From the cell containing the given text, extract its center point as (X, Y) coordinate. 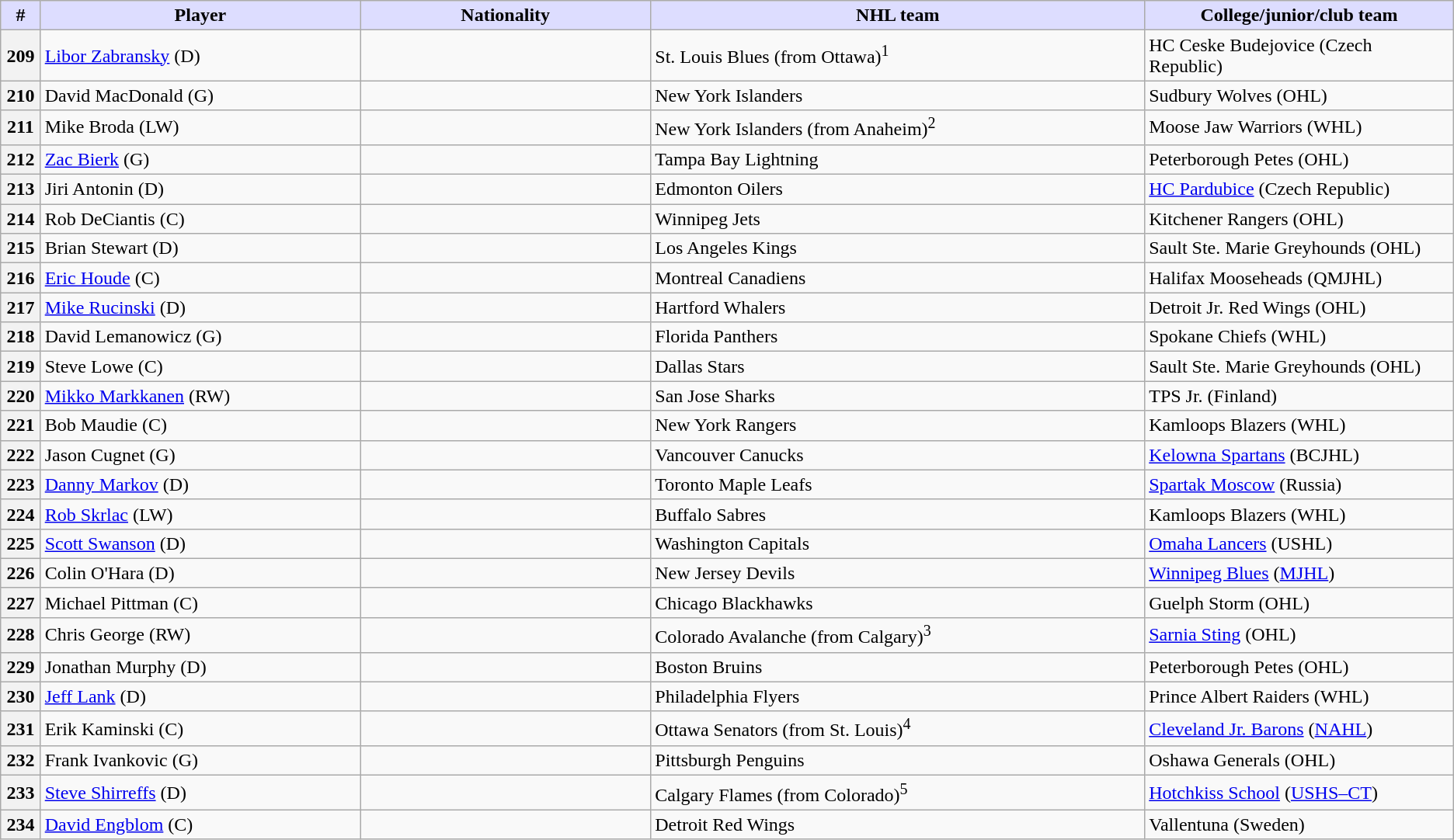
Ottawa Senators (from St. Louis)4 (898, 728)
Sudbury Wolves (OHL) (1299, 95)
Spartak Moscow (Russia) (1299, 484)
Winnipeg Blues (MJHL) (1299, 573)
Detroit Jr. Red Wings (OHL) (1299, 307)
223 (20, 484)
Vancouver Canucks (898, 455)
Jiri Antonin (D) (200, 189)
Steve Lowe (C) (200, 366)
Los Angeles Kings (898, 248)
Mikko Markkanen (RW) (200, 396)
HC Ceske Budejovice (Czech Republic) (1299, 56)
Oshawa Generals (OHL) (1299, 761)
TPS Jr. (Finland) (1299, 396)
228 (20, 635)
217 (20, 307)
226 (20, 573)
HC Pardubice (Czech Republic) (1299, 189)
Vallentuna (Sweden) (1299, 824)
Boston Bruins (898, 667)
NHL team (898, 16)
Libor Zabransky (D) (200, 56)
211 (20, 127)
233 (20, 793)
225 (20, 543)
Calgary Flames (from Colorado)5 (898, 793)
221 (20, 425)
Danny Markov (D) (200, 484)
Tampa Bay Lightning (898, 159)
Kelowna Spartans (BCJHL) (1299, 455)
Washington Capitals (898, 543)
Sarnia Sting (OHL) (1299, 635)
Bob Maudie (C) (200, 425)
224 (20, 514)
Erik Kaminski (C) (200, 728)
David MacDonald (G) (200, 95)
215 (20, 248)
Halifax Mooseheads (QMJHL) (1299, 278)
Chris George (RW) (200, 635)
Buffalo Sabres (898, 514)
Jonathan Murphy (D) (200, 667)
Chicago Blackhawks (898, 602)
Jason Cugnet (G) (200, 455)
229 (20, 667)
213 (20, 189)
Jeff Lank (D) (200, 696)
222 (20, 455)
210 (20, 95)
212 (20, 159)
Omaha Lancers (USHL) (1299, 543)
227 (20, 602)
Spokane Chiefs (WHL) (1299, 337)
New York Rangers (898, 425)
Scott Swanson (D) (200, 543)
234 (20, 824)
# (20, 16)
231 (20, 728)
San Jose Sharks (898, 396)
Rob Skrlac (LW) (200, 514)
Zac Bierk (G) (200, 159)
Steve Shirreffs (D) (200, 793)
230 (20, 696)
Mike Broda (LW) (200, 127)
220 (20, 396)
Hartford Whalers (898, 307)
Montreal Canadiens (898, 278)
Toronto Maple Leafs (898, 484)
Nationality (506, 16)
Cleveland Jr. Barons (NAHL) (1299, 728)
Guelph Storm (OHL) (1299, 602)
Pittsburgh Penguins (898, 761)
David Engblom (C) (200, 824)
Kitchener Rangers (OHL) (1299, 219)
218 (20, 337)
Hotchkiss School (USHS–CT) (1299, 793)
Prince Albert Raiders (WHL) (1299, 696)
Detroit Red Wings (898, 824)
Philadelphia Flyers (898, 696)
Dallas Stars (898, 366)
Colorado Avalanche (from Calgary)3 (898, 635)
David Lemanowicz (G) (200, 337)
Winnipeg Jets (898, 219)
Moose Jaw Warriors (WHL) (1299, 127)
College/junior/club team (1299, 16)
Florida Panthers (898, 337)
New York Islanders (898, 95)
214 (20, 219)
Edmonton Oilers (898, 189)
Frank Ivankovic (G) (200, 761)
New Jersey Devils (898, 573)
Eric Houde (C) (200, 278)
Colin O'Hara (D) (200, 573)
Player (200, 16)
St. Louis Blues (from Ottawa)1 (898, 56)
New York Islanders (from Anaheim)2 (898, 127)
232 (20, 761)
209 (20, 56)
219 (20, 366)
Michael Pittman (C) (200, 602)
Rob DeCiantis (C) (200, 219)
Brian Stewart (D) (200, 248)
Mike Rucinski (D) (200, 307)
216 (20, 278)
